Scan for the cell matching the given text and deliver its (X, Y) coordinate at center. 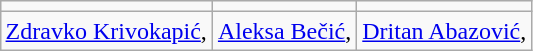
Dritan Abazović, (444, 31)
Aleksa Bečić, (284, 31)
Zdravko Krivokapić, (106, 31)
